Return the [x, y] coordinate for the center point of the cell that contains the specified text.  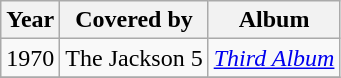
Covered by [134, 20]
Year [30, 20]
Third Album [274, 58]
The Jackson 5 [134, 58]
1970 [30, 58]
Album [274, 20]
